Return the (X, Y) coordinate for the center point of the cell that contains the specified text.  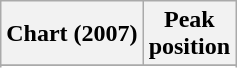
Chart (2007) (72, 34)
Peakposition (189, 34)
